Determine the (x, y) coordinate at the center of the cell enclosing the given text.  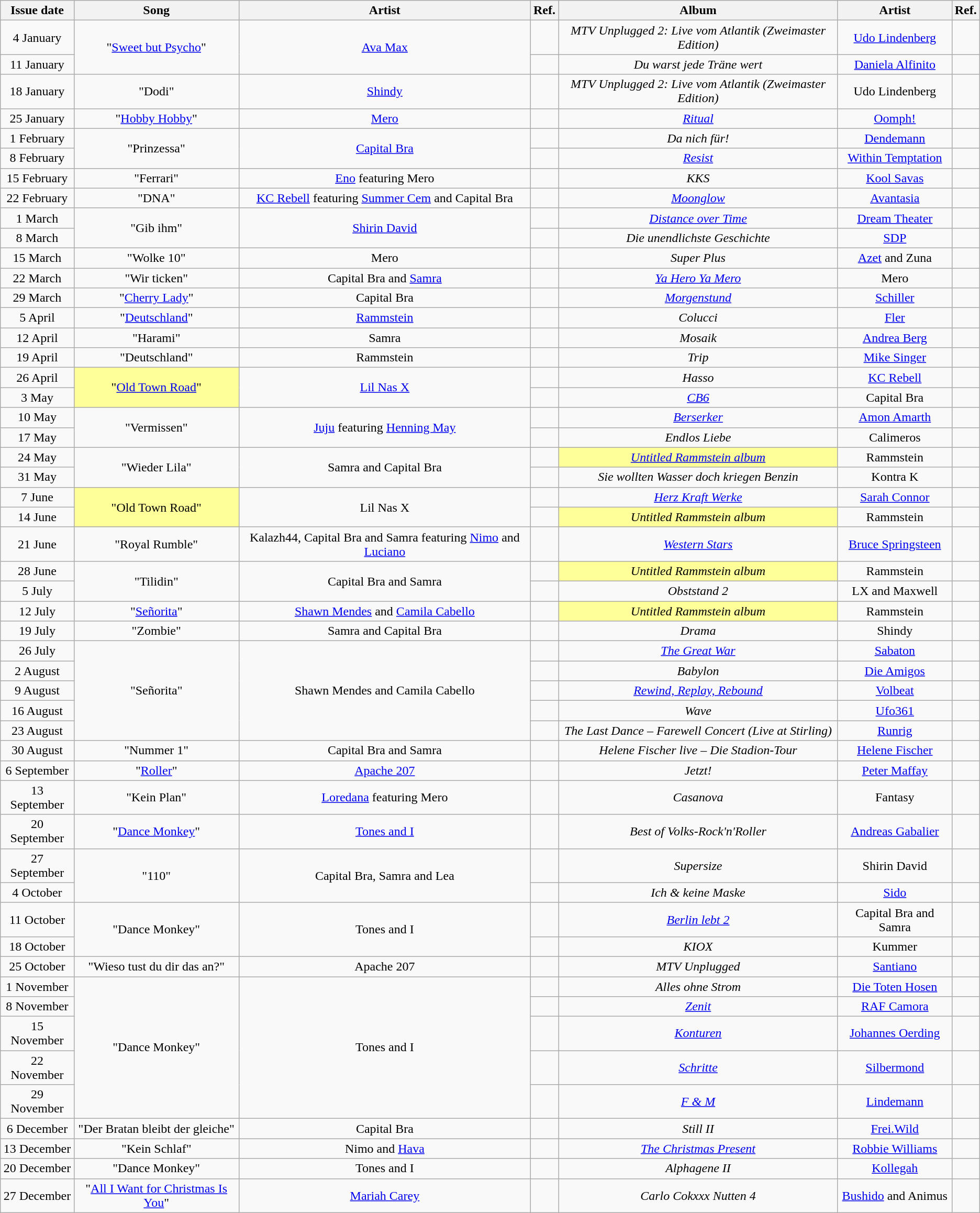
"Kein Plan" (156, 797)
30 August (37, 751)
Zenit (698, 1007)
Santiano (895, 966)
Azet and Zuna (895, 258)
"Gib ihm" (156, 228)
Kontra K (895, 477)
22 February (37, 198)
3 May (37, 398)
Daniela Alfinito (895, 64)
5 April (37, 318)
RAF Camora (895, 1007)
"All I Want for Christmas Is You" (156, 1195)
CB6 (698, 398)
Eno featuring Mero (384, 178)
12 July (37, 611)
"Nummer 1" (156, 751)
KC Rebell (895, 378)
1 February (37, 138)
1 November (37, 986)
29 November (37, 1102)
Da nich für! (698, 138)
Ya Hero Ya Mero (698, 278)
4 January (37, 38)
22 November (37, 1067)
Helene Fischer (895, 751)
Alles ohne Strom (698, 986)
"Der Bratan bleibt der gleiche" (156, 1129)
Konturen (698, 1034)
28 June (37, 571)
Fler (895, 318)
"110" (156, 876)
Sabaton (895, 651)
24 May (37, 457)
6 December (37, 1129)
Johannes Oerding (895, 1034)
"Tilidin" (156, 581)
Bushido and Animus (895, 1195)
"Dodi" (156, 91)
"Wolke 10" (156, 258)
Kool Savas (895, 178)
Rewind, Replay, Rebound (698, 691)
LX and Maxwell (895, 591)
11 January (37, 64)
Amon Amarth (895, 417)
Jetzt! (698, 770)
Kalazh44, Capital Bra and Samra featuring Nimo and Luciano (384, 544)
7 June (37, 497)
Oomph! (895, 118)
"Sweet but Psycho" (156, 47)
F & M (698, 1102)
Robbie Williams (895, 1149)
4 October (37, 892)
Drama (698, 631)
"Wieso tust du dir das an?" (156, 966)
Frei.Wild (895, 1129)
Dendemann (895, 138)
8 February (37, 158)
Andreas Gabalier (895, 832)
11 October (37, 920)
15 February (37, 178)
20 September (37, 832)
1 March (37, 218)
Distance over Time (698, 218)
Obststand 2 (698, 591)
KKS (698, 178)
Kollegah (895, 1168)
Bruce Springsteen (895, 544)
20 December (37, 1168)
Calimeros (895, 437)
23 August (37, 731)
2 August (37, 671)
Berlin lebt 2 (698, 920)
Sie wollten Wasser doch kriegen Benzin (698, 477)
Die Toten Hosen (895, 986)
Mosaik (698, 338)
8 March (37, 238)
SDP (895, 238)
8 November (37, 1007)
Within Temptation (895, 158)
Colucci (698, 318)
26 April (37, 378)
21 June (37, 544)
Song (156, 10)
"Zombie" (156, 631)
Issue date (37, 10)
The Last Dance – Farewell Concert (Live at Stirling) (698, 731)
25 January (37, 118)
15 March (37, 258)
Peter Maffay (895, 770)
Moonglow (698, 198)
Endlos Liebe (698, 437)
"Hobby Hobby" (156, 118)
Supersize (698, 865)
Andrea Berg (895, 338)
Schiller (895, 298)
Wave (698, 711)
Fantasy (895, 797)
Herz Kraft Werke (698, 497)
Juju featuring Henning May (384, 427)
"Ferrari" (156, 178)
Morgenstund (698, 298)
19 April (37, 358)
13 September (37, 797)
18 January (37, 91)
15 November (37, 1034)
Schritte (698, 1067)
Resist (698, 158)
Sido (895, 892)
Hasso (698, 378)
"Vermissen" (156, 427)
17 May (37, 437)
"Royal Rumble" (156, 544)
14 June (37, 517)
10 May (37, 417)
Silbermond (895, 1067)
Trip (698, 358)
The Great War (698, 651)
Avantasia (895, 198)
"Prinzessa" (156, 148)
29 March (37, 298)
"Kein Schlaf" (156, 1149)
Best of Volks-Rock'n'Roller (698, 832)
Samra (384, 338)
Casanova (698, 797)
Mike Singer (895, 358)
MTV Unplugged (698, 966)
18 October (37, 946)
Die Amigos (895, 671)
Super Plus (698, 258)
27 September (37, 865)
Ich & keine Maske (698, 892)
6 September (37, 770)
Helene Fischer live – Die Stadion-Tour (698, 751)
Volbeat (895, 691)
Western Stars (698, 544)
KC Rebell featuring Summer Cem and Capital Bra (384, 198)
Alphagene II (698, 1168)
Capital Bra, Samra and Lea (384, 876)
Ritual (698, 118)
"Wieder Lila" (156, 467)
Berserker (698, 417)
Kummer (895, 946)
Babylon (698, 671)
"Wir ticken" (156, 278)
The Christmas Present (698, 1149)
25 October (37, 966)
Lindemann (895, 1102)
9 August (37, 691)
"Harami" (156, 338)
KIOX (698, 946)
Still II (698, 1129)
Dream Theater (895, 218)
22 March (37, 278)
Carlo Cokxxx Nutten 4 (698, 1195)
31 May (37, 477)
16 August (37, 711)
Album (698, 10)
"Roller" (156, 770)
Nimo and Hava (384, 1149)
26 July (37, 651)
"DNA" (156, 198)
Du warst jede Träne wert (698, 64)
"Cherry Lady" (156, 298)
27 December (37, 1195)
Sarah Connor (895, 497)
Die unendlichste Geschichte (698, 238)
Loredana featuring Mero (384, 797)
Ufo361 (895, 711)
Runrig (895, 731)
12 April (37, 338)
19 July (37, 631)
Ava Max (384, 47)
13 December (37, 1149)
5 July (37, 591)
Mariah Carey (384, 1195)
